Scan for the cell matching the given text and deliver its [x, y] coordinate at center. 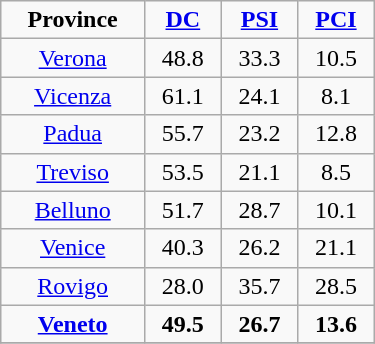
10.5 [336, 58]
12.8 [336, 134]
48.8 [184, 58]
51.7 [184, 210]
55.7 [184, 134]
28.7 [260, 210]
26.7 [260, 324]
Treviso [73, 172]
PSI [260, 20]
Veneto [73, 324]
28.5 [336, 286]
PCI [336, 20]
24.1 [260, 96]
13.6 [336, 324]
40.3 [184, 248]
26.2 [260, 248]
53.5 [184, 172]
10.1 [336, 210]
49.5 [184, 324]
Verona [73, 58]
33.3 [260, 58]
35.7 [260, 286]
Padua [73, 134]
23.2 [260, 134]
DC [184, 20]
61.1 [184, 96]
Venice [73, 248]
Province [73, 20]
28.0 [184, 286]
8.5 [336, 172]
8.1 [336, 96]
Vicenza [73, 96]
Belluno [73, 210]
Rovigo [73, 286]
